Provide the [X, Y] coordinate of the cell's center where the given text is located.  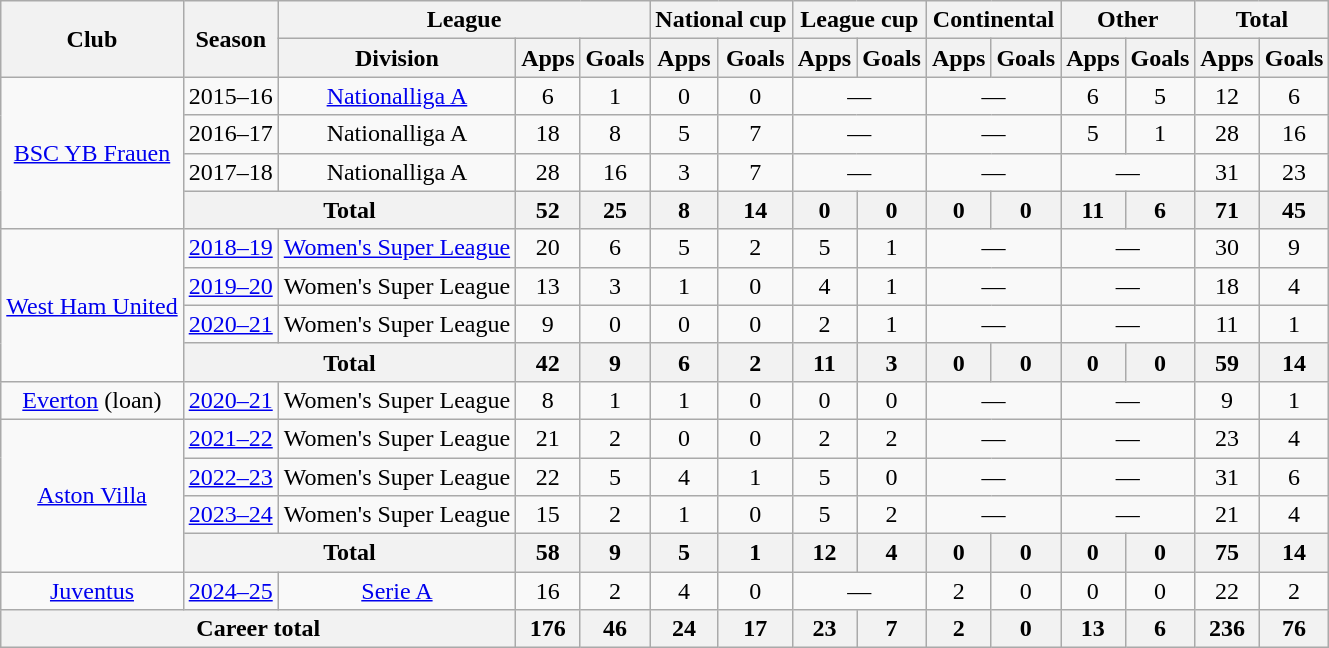
Everton (loan) [92, 400]
League [464, 20]
West Ham United [92, 305]
176 [548, 629]
Career total [258, 629]
Division [396, 58]
Season [230, 39]
52 [548, 210]
Other [1128, 20]
2018–19 [230, 248]
2016–17 [230, 134]
59 [1227, 362]
20 [548, 248]
2024–25 [230, 591]
League cup [859, 20]
2015–16 [230, 96]
Juventus [92, 591]
2017–18 [230, 172]
Continental [993, 20]
45 [1294, 210]
71 [1227, 210]
Aston Villa [92, 495]
76 [1294, 629]
Club [92, 39]
2019–20 [230, 286]
58 [548, 553]
BSC YB Frauen [92, 153]
75 [1227, 553]
National cup [721, 20]
2021–22 [230, 438]
30 [1227, 248]
15 [548, 515]
17 [755, 629]
2022–23 [230, 477]
236 [1227, 629]
25 [615, 210]
Serie A [396, 591]
24 [684, 629]
42 [548, 362]
46 [615, 629]
2023–24 [230, 515]
